Extract the [x, y] coordinate from the center of the cell holding the provided text.  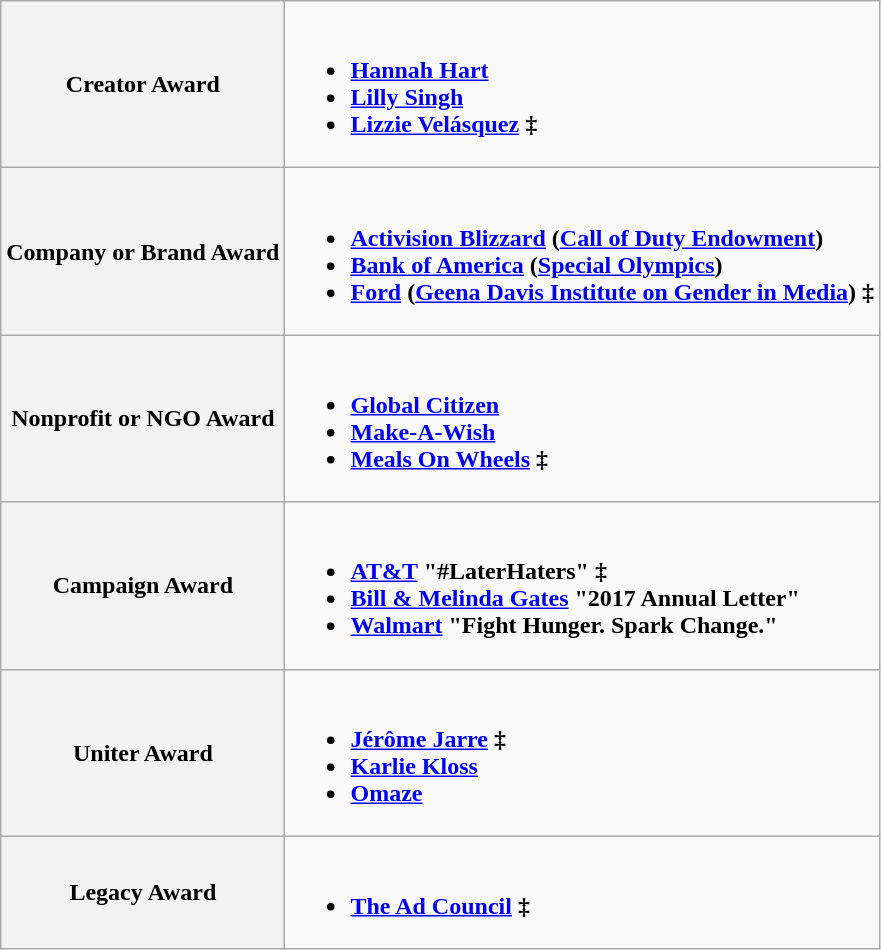
Legacy Award [143, 892]
Hannah HartLilly SinghLizzie Velásquez ‡ [582, 84]
AT&T "#LaterHaters" ‡Bill & Melinda Gates "2017 Annual Letter"Walmart "Fight Hunger. Spark Change." [582, 586]
Creator Award [143, 84]
The Ad Council ‡ [582, 892]
Nonprofit or NGO Award [143, 418]
Campaign Award [143, 586]
Activision Blizzard (Call of Duty Endowment)Bank of America (Special Olympics)Ford (Geena Davis Institute on Gender in Media) ‡ [582, 252]
Global CitizenMake-A-WishMeals On Wheels ‡ [582, 418]
Jérôme Jarre ‡Karlie KlossOmaze [582, 752]
Uniter Award [143, 752]
Company or Brand Award [143, 252]
